Identify which cell holds the provided text, then report its [x, y] central coordinate. 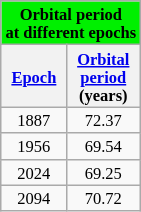
2094 [34, 198]
Orbitalperiod(years) [103, 76]
Epoch [34, 76]
69.54 [103, 146]
2024 [34, 172]
70.72 [103, 198]
1887 [34, 120]
1956 [34, 146]
69.25 [103, 172]
Orbital periodat different epochs [70, 23]
72.37 [103, 120]
